Extract the (X, Y) coordinate from the center of the cell holding the provided text.  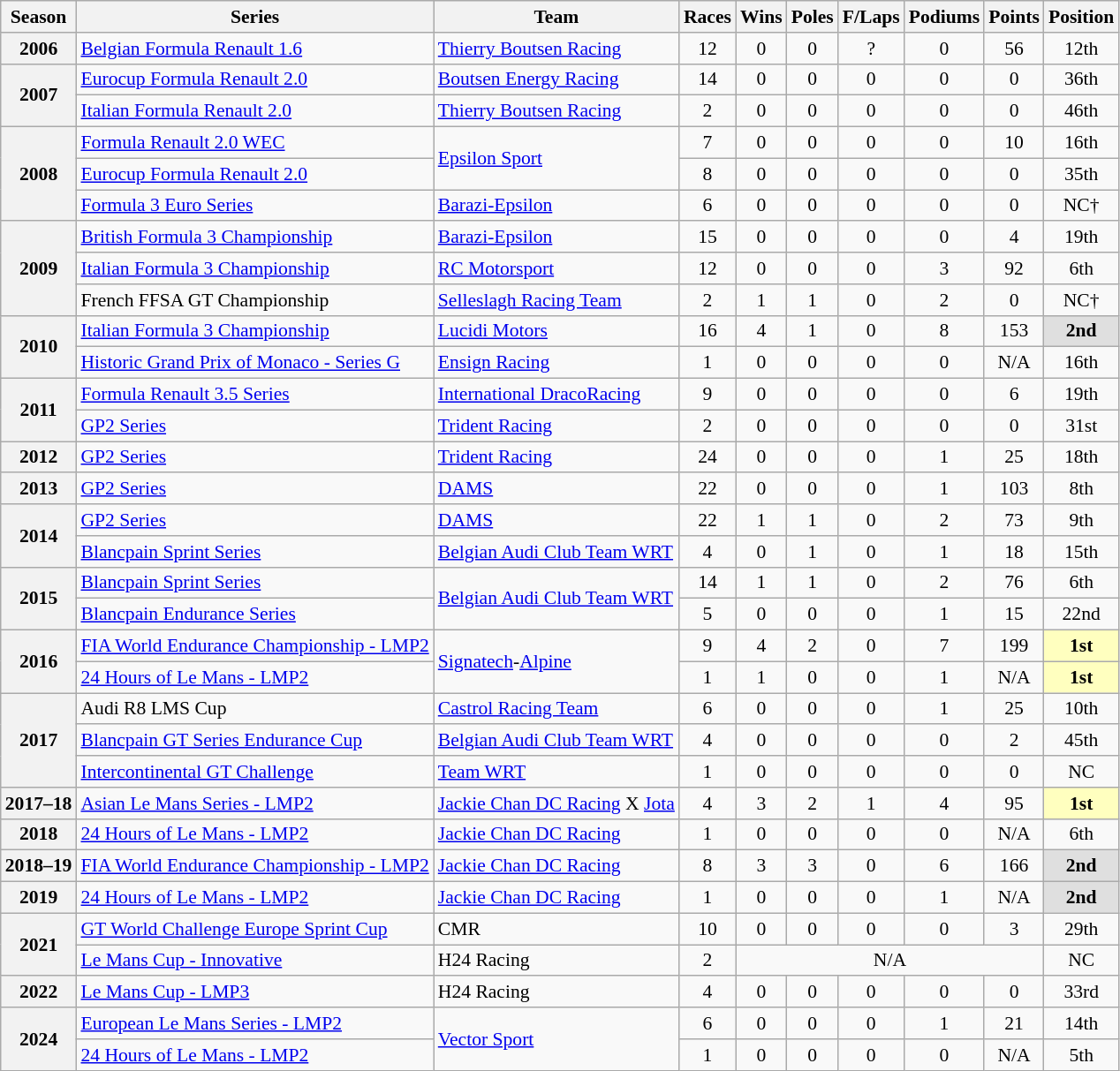
35th (1081, 174)
2008 (39, 175)
Asian Le Mans Series - LMP2 (254, 803)
F/Laps (871, 17)
Podiums (945, 17)
103 (1014, 489)
8th (1081, 489)
2014 (39, 535)
22nd (1081, 615)
Team WRT (556, 772)
2018–19 (39, 866)
Italian Formula Renault 2.0 (254, 111)
2021 (39, 945)
24 (708, 457)
36th (1081, 79)
Season (39, 17)
International DracoRacing (556, 395)
French FFSA GT Championship (254, 300)
Formula Renault 3.5 Series (254, 395)
16 (708, 331)
33rd (1081, 992)
5 (708, 615)
45th (1081, 741)
166 (1014, 866)
2009 (39, 268)
9th (1081, 520)
Wins (761, 17)
2022 (39, 992)
56 (1014, 49)
Signatech-Alpine (556, 662)
153 (1014, 331)
2019 (39, 898)
2011 (39, 410)
Lucidi Motors (556, 331)
Le Mans Cup - Innovative (254, 961)
Castrol Racing Team (556, 709)
46th (1081, 111)
Boutsen Energy Racing (556, 79)
14th (1081, 1023)
92 (1014, 268)
2012 (39, 457)
199 (1014, 646)
18th (1081, 457)
Points (1014, 17)
Vector Sport (556, 1038)
15th (1081, 552)
Position (1081, 17)
Intercontinental GT Challenge (254, 772)
Series (254, 17)
2018 (39, 834)
12th (1081, 49)
2016 (39, 662)
European Le Mans Series - LMP2 (254, 1023)
5th (1081, 1055)
Epsilon Sport (556, 159)
2007 (39, 95)
2013 (39, 489)
95 (1014, 803)
18 (1014, 552)
29th (1081, 929)
Blancpain Endurance Series (254, 615)
Races (708, 17)
73 (1014, 520)
2024 (39, 1038)
2017 (39, 740)
2015 (39, 599)
Formula Renault 2.0 WEC (254, 143)
Blancpain GT Series Endurance Cup (254, 741)
10th (1081, 709)
Selleslagh Racing Team (556, 300)
Historic Grand Prix of Monaco - Series G (254, 363)
Team (556, 17)
Audi R8 LMS Cup (254, 709)
2006 (39, 49)
Poles (813, 17)
CMR (556, 929)
RC Motorsport (556, 268)
76 (1014, 583)
2017–18 (39, 803)
Jackie Chan DC Racing X Jota (556, 803)
GT World Challenge Europe Sprint Cup (254, 929)
Belgian Formula Renault 1.6 (254, 49)
British Formula 3 Championship (254, 238)
21 (1014, 1023)
31st (1081, 426)
Le Mans Cup - LMP3 (254, 992)
2010 (39, 346)
? (871, 49)
Ensign Racing (556, 363)
Formula 3 Euro Series (254, 206)
